Find where the given text appears and provide that cell's center as [X, Y] coordinate. 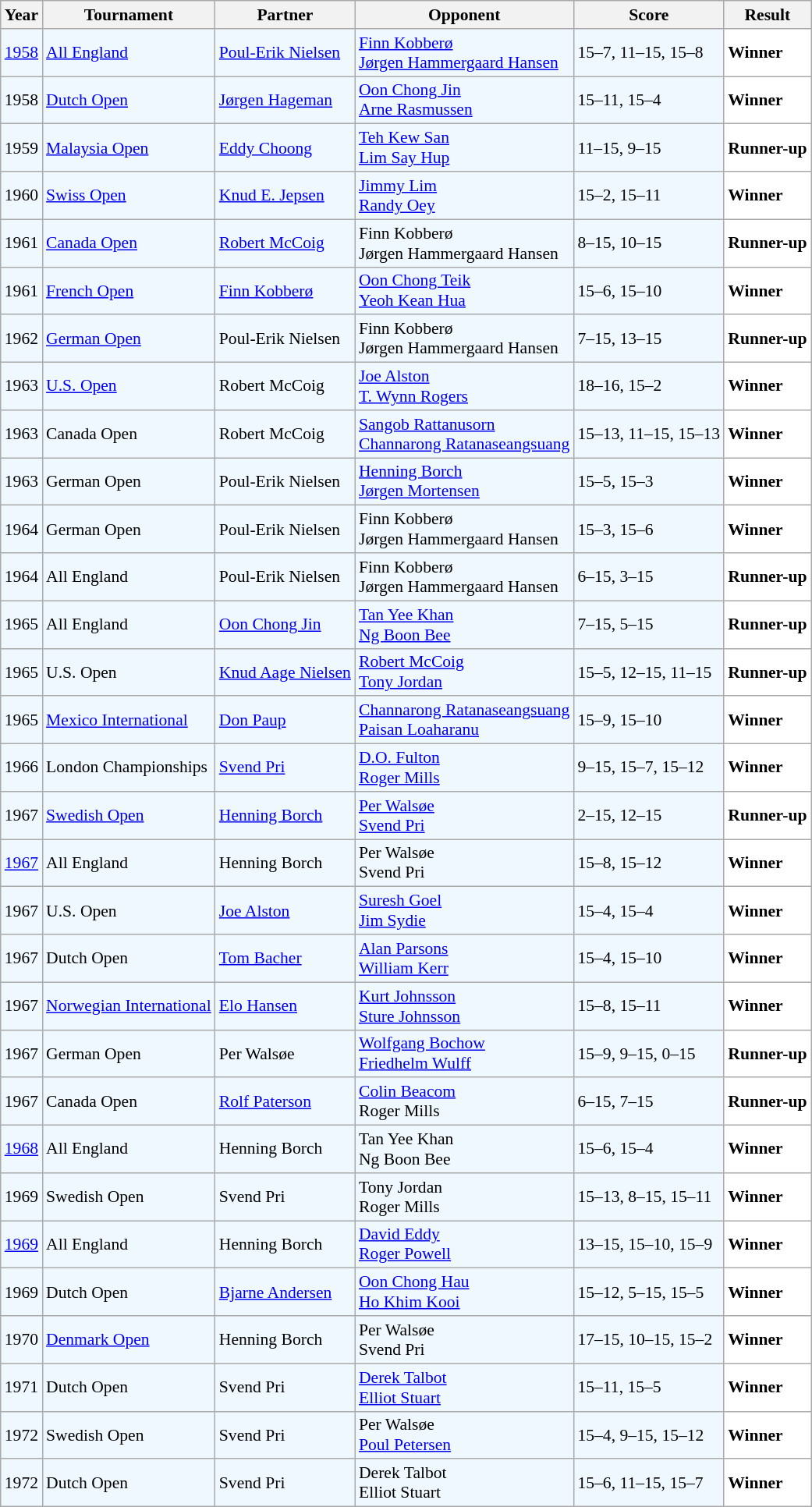
15–7, 11–15, 15–8 [649, 53]
Henning Borch Jørgen Mortensen [464, 482]
2–15, 12–15 [649, 816]
Year [22, 15]
Teh Kew San Lim Say Hup [464, 148]
Tony Jordan Roger Mills [464, 1197]
15–6, 15–4 [649, 1150]
Denmark Open [129, 1340]
Wolfgang Bochow Friedhelm Wulff [464, 1053]
15–8, 15–12 [649, 863]
15–3, 15–6 [649, 529]
15–4, 15–10 [649, 958]
Alan Parsons William Kerr [464, 958]
Elo Hansen [285, 1006]
15–5, 15–3 [649, 482]
Knud E. Jepsen [285, 195]
6–15, 7–15 [649, 1101]
11–15, 9–15 [649, 148]
15–13, 11–15, 15–13 [649, 434]
18–16, 15–2 [649, 387]
17–15, 10–15, 15–2 [649, 1340]
15–11, 15–4 [649, 100]
Bjarne Andersen [285, 1292]
15–8, 15–11 [649, 1006]
Result [768, 15]
D.O. Fulton Roger Mills [464, 768]
Jimmy Lim Randy Oey [464, 195]
Joe Alston T. Wynn Rogers [464, 387]
Oon Chong Hau Ho Khim Kooi [464, 1292]
7–15, 5–15 [649, 624]
Jørgen Hageman [285, 100]
Per Walsøe Poul Petersen [464, 1435]
Robert McCoig Tony Jordan [464, 672]
Kurt Johnsson Sture Johnsson [464, 1006]
15–13, 8–15, 15–11 [649, 1197]
Colin Beacom Roger Mills [464, 1101]
15–9, 15–10 [649, 721]
13–15, 15–10, 15–9 [649, 1245]
Oon Chong Jin Arne Rasmussen [464, 100]
1968 [22, 1150]
Sangob Rattanusorn Channarong Ratanaseangsuang [464, 434]
Suresh Goel Jim Sydie [464, 911]
Oon Chong Jin [285, 624]
15–11, 15–5 [649, 1387]
London Championships [129, 768]
Opponent [464, 15]
Joe Alston [285, 911]
8–15, 10–15 [649, 243]
Knud Aage Nielsen [285, 672]
Oon Chong Teik Yeoh Kean Hua [464, 290]
Tom Bacher [285, 958]
15–5, 12–15, 11–15 [649, 672]
Swiss Open [129, 195]
Don Paup [285, 721]
1959 [22, 148]
9–15, 15–7, 15–12 [649, 768]
15–12, 5–15, 15–5 [649, 1292]
6–15, 3–15 [649, 577]
1962 [22, 339]
Channarong Ratanaseangsuang Paisan Loaharanu [464, 721]
1971 [22, 1387]
Eddy Choong [285, 148]
7–15, 13–15 [649, 339]
David Eddy Roger Powell [464, 1245]
15–2, 15–11 [649, 195]
1960 [22, 195]
Mexico International [129, 721]
1970 [22, 1340]
Rolf Paterson [285, 1101]
15–9, 9–15, 0–15 [649, 1053]
Tournament [129, 15]
15–4, 9–15, 15–12 [649, 1435]
Per Walsøe [285, 1053]
15–6, 11–15, 15–7 [649, 1484]
Norwegian International [129, 1006]
Partner [285, 15]
French Open [129, 290]
Malaysia Open [129, 148]
Score [649, 15]
1966 [22, 768]
Finn Kobberø [285, 290]
15–4, 15–4 [649, 911]
15–6, 15–10 [649, 290]
